Pinpoint the cell where the given text exists, returning its [X, Y] midpoint coordinate. 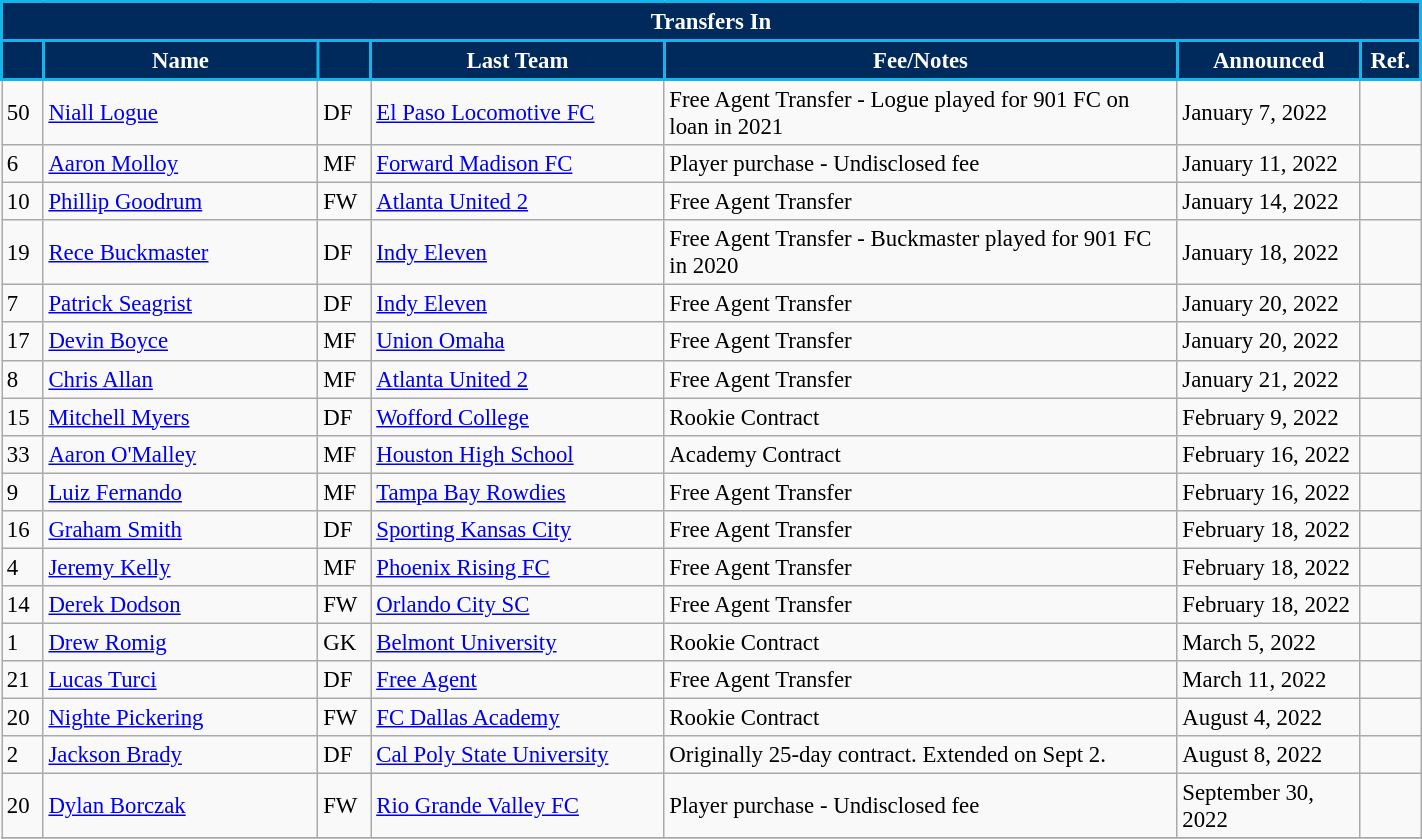
Patrick Seagrist [180, 304]
January 11, 2022 [1268, 164]
Forward Madison FC [518, 164]
Free Agent Transfer - Logue played for 901 FC on loan in 2021 [920, 112]
16 [23, 530]
January 18, 2022 [1268, 252]
Aaron O'Malley [180, 454]
Cal Poly State University [518, 755]
Sporting Kansas City [518, 530]
January 14, 2022 [1268, 202]
Mitchell Myers [180, 417]
Originally 25-day contract. Extended on Sept 2. [920, 755]
Free Agent Transfer - Buckmaster played for 901 FC in 2020 [920, 252]
Name [180, 60]
February 9, 2022 [1268, 417]
Graham Smith [180, 530]
2 [23, 755]
Phillip Goodrum [180, 202]
Dylan Borczak [180, 806]
August 8, 2022 [1268, 755]
Rio Grande Valley FC [518, 806]
Luiz Fernando [180, 492]
Academy Contract [920, 454]
Nighte Pickering [180, 718]
Free Agent [518, 680]
Fee/Notes [920, 60]
GK [344, 642]
4 [23, 567]
Wofford College [518, 417]
Drew Romig [180, 642]
19 [23, 252]
7 [23, 304]
Aaron Molloy [180, 164]
14 [23, 605]
Last Team [518, 60]
August 4, 2022 [1268, 718]
Lucas Turci [180, 680]
Ref. [1390, 60]
El Paso Locomotive FC [518, 112]
1 [23, 642]
Niall Logue [180, 112]
Belmont University [518, 642]
Tampa Bay Rowdies [518, 492]
8 [23, 379]
Announced [1268, 60]
FC Dallas Academy [518, 718]
21 [23, 680]
33 [23, 454]
50 [23, 112]
17 [23, 342]
Phoenix Rising FC [518, 567]
Transfers In [712, 22]
6 [23, 164]
15 [23, 417]
9 [23, 492]
Rece Buckmaster [180, 252]
Derek Dodson [180, 605]
March 5, 2022 [1268, 642]
January 7, 2022 [1268, 112]
10 [23, 202]
March 11, 2022 [1268, 680]
Devin Boyce [180, 342]
Houston High School [518, 454]
Chris Allan [180, 379]
January 21, 2022 [1268, 379]
Jackson Brady [180, 755]
Orlando City SC [518, 605]
Jeremy Kelly [180, 567]
Union Omaha [518, 342]
September 30, 2022 [1268, 806]
